Capture the cell that displays the provided text and extract its [X, Y] central coordinate. 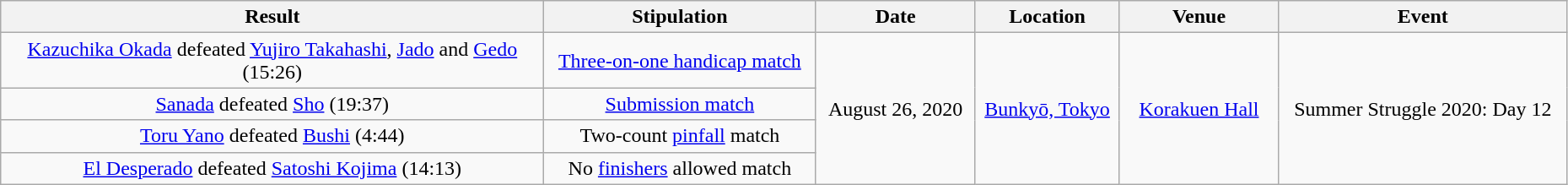
Kazuchika Okada defeated Yujiro Takahashi, Jado and Gedo (15:26) [272, 61]
Event [1422, 17]
Summer Struggle 2020: Day 12 [1422, 108]
Submission match [680, 104]
Location [1047, 17]
Three-on-one handicap match [680, 61]
Toru Yano defeated Bushi (4:44) [272, 136]
Stipulation [680, 17]
Result [272, 17]
Sanada defeated Sho (19:37) [272, 104]
August 26, 2020 [896, 108]
Venue [1199, 17]
El Desperado defeated Satoshi Kojima (14:13) [272, 168]
No finishers allowed match [680, 168]
Two-count pinfall match [680, 136]
Date [896, 17]
Bunkyō, Tokyo [1047, 108]
Korakuen Hall [1199, 108]
